Output the (X, Y) coordinate of the center of the cell containing the given text.  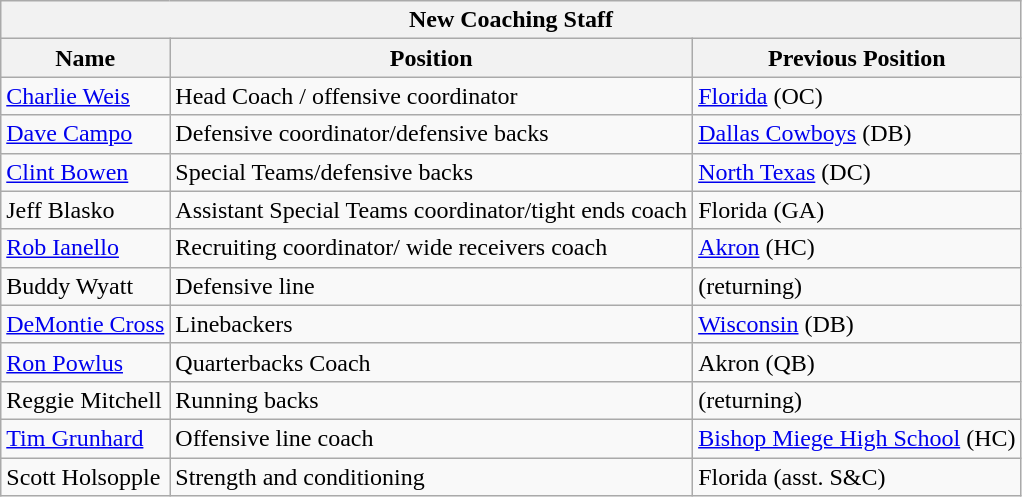
North Texas (DC) (857, 172)
Dallas Cowboys (DB) (857, 134)
Quarterbacks Coach (432, 362)
Defensive coordinator/defensive backs (432, 134)
Charlie Weis (86, 96)
Reggie Mitchell (86, 400)
Recruiting coordinator/ wide receivers coach (432, 248)
Clint Bowen (86, 172)
Previous Position (857, 58)
Akron (HC) (857, 248)
Bishop Miege High School (HC) (857, 438)
Running backs (432, 400)
New Coaching Staff (511, 20)
Tim Grunhard (86, 438)
Head Coach / offensive coordinator (432, 96)
Offensive line coach (432, 438)
Special Teams/defensive backs (432, 172)
Wisconsin (DB) (857, 324)
Ron Powlus (86, 362)
Florida (OC) (857, 96)
Dave Campo (86, 134)
Florida (asst. S&C) (857, 477)
Linebackers (432, 324)
Name (86, 58)
DeMontie Cross (86, 324)
Defensive line (432, 286)
Jeff Blasko (86, 210)
Scott Holsopple (86, 477)
Florida (GA) (857, 210)
Rob Ianello (86, 248)
Buddy Wyatt (86, 286)
Assistant Special Teams coordinator/tight ends coach (432, 210)
Strength and conditioning (432, 477)
Position (432, 58)
Akron (QB) (857, 362)
